Extract the [x, y] coordinate from the center of the cell holding the provided text.  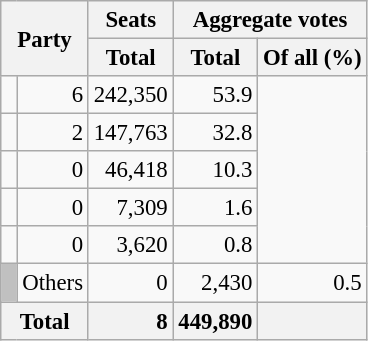
53.9 [216, 95]
Party [45, 38]
Others [52, 283]
10.3 [216, 170]
46,418 [130, 170]
449,890 [216, 321]
2 [52, 133]
32.8 [216, 133]
6 [52, 95]
Seats [130, 20]
0.5 [312, 283]
3,620 [130, 245]
2,430 [216, 283]
242,350 [130, 95]
Of all (%) [312, 58]
1.6 [216, 208]
0.8 [216, 245]
147,763 [130, 133]
8 [130, 321]
7,309 [130, 208]
Aggregate votes [270, 20]
